Search for the cell housing the specified text and yield its [X, Y] center coordinate. 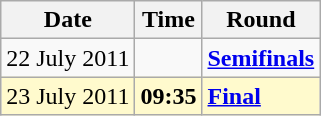
Date [68, 20]
Semifinals [261, 58]
22 July 2011 [68, 58]
09:35 [168, 96]
Time [168, 20]
23 July 2011 [68, 96]
Final [261, 96]
Round [261, 20]
